For the text-containing cell, return its midpoint in (x, y) coordinate format. 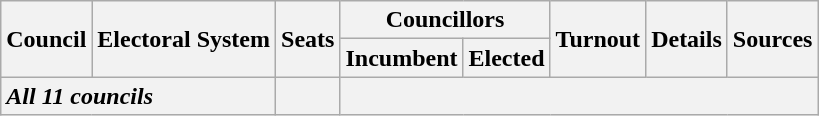
Sources (772, 39)
Seats (308, 39)
Council (46, 39)
Electoral System (184, 39)
Elected (506, 58)
Councillors (445, 20)
Details (687, 39)
All 11 councils (138, 96)
Incumbent (402, 58)
Turnout (598, 39)
